Extract the [x, y] coordinate from the center of the cell holding the provided text.  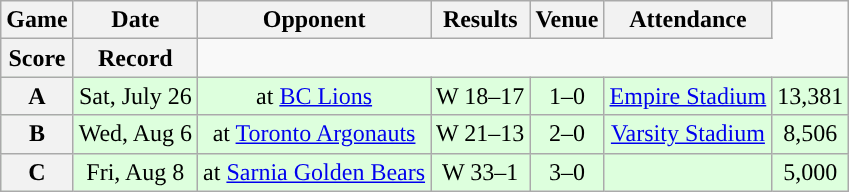
13,381 [810, 96]
Game [37, 20]
Fri, Aug 8 [135, 172]
Attendance [688, 20]
Sat, July 26 [135, 96]
8,506 [810, 134]
1–0 [567, 96]
C [37, 172]
5,000 [810, 172]
Score [37, 58]
W 18–17 [480, 96]
Varsity Stadium [688, 134]
Empire Stadium [688, 96]
Date [135, 20]
Wed, Aug 6 [135, 134]
at BC Lions [314, 96]
Results [480, 20]
A [37, 96]
at Sarnia Golden Bears [314, 172]
Venue [567, 20]
W 33–1 [480, 172]
2–0 [567, 134]
at Toronto Argonauts [314, 134]
B [37, 134]
Opponent [314, 20]
3–0 [567, 172]
Record [135, 58]
W 21–13 [480, 134]
